Scan for the cell matching the given text and deliver its (x, y) coordinate at center. 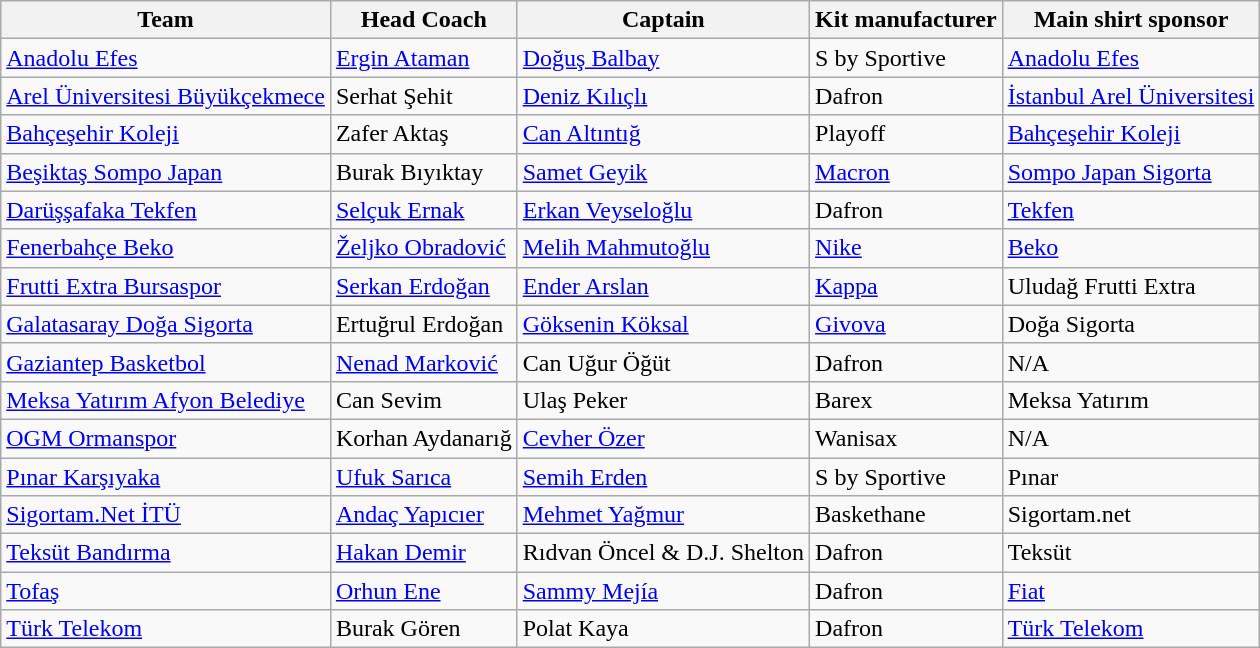
Sompo Japan Sigorta (1131, 172)
Tekfen (1131, 210)
Fiat (1131, 591)
Göksenin Köksal (663, 324)
Serhat Şehit (424, 96)
Macron (906, 172)
Rıdvan Öncel & D.J. Shelton (663, 553)
Orhun Ene (424, 591)
Nike (906, 248)
Ergin Ataman (424, 58)
Erkan Veyseloğlu (663, 210)
OGM Ormanspor (166, 438)
Darüşşafaka Tekfen (166, 210)
Fenerbahçe Beko (166, 248)
Ender Arslan (663, 286)
Main shirt sponsor (1131, 20)
Polat Kaya (663, 629)
Deniz Kılıçlı (663, 96)
Zafer Aktaş (424, 134)
Korhan Aydanarığ (424, 438)
Hakan Demir (424, 553)
Teksüt (1131, 553)
Melih Mahmutoğlu (663, 248)
Baskethane (906, 515)
Arel Üniversitesi Büyükçekmece (166, 96)
Andaç Yapıcıer (424, 515)
Kit manufacturer (906, 20)
Givova (906, 324)
Cevher Özer (663, 438)
Burak Bıyıktay (424, 172)
Uludağ Frutti Extra (1131, 286)
Sammy Mejía (663, 591)
Can Sevim (424, 400)
Samet Geyik (663, 172)
Pınar Karşıyaka (166, 477)
Ulaş Peker (663, 400)
Head Coach (424, 20)
Ertuğrul Erdoğan (424, 324)
Nenad Marković (424, 362)
Željko Obradović (424, 248)
Selçuk Ernak (424, 210)
Frutti Extra Bursaspor (166, 286)
Beşiktaş Sompo Japan (166, 172)
Mehmet Yağmur (663, 515)
İstanbul Arel Üniversitesi (1131, 96)
Serkan Erdoğan (424, 286)
Captain (663, 20)
Doğa Sigorta (1131, 324)
Gaziantep Basketbol (166, 362)
Can Altıntığ (663, 134)
Pınar (1131, 477)
Doğuş Balbay (663, 58)
Kappa (906, 286)
Sigortam.Net İTÜ (166, 515)
Sigortam.net (1131, 515)
Team (166, 20)
Ufuk Sarıca (424, 477)
Playoff (906, 134)
Tofaş (166, 591)
Meksa Yatırım Afyon Belediye (166, 400)
Teksüt Bandırma (166, 553)
Beko (1131, 248)
Burak Gören (424, 629)
Barex (906, 400)
Semih Erden (663, 477)
Galatasaray Doğa Sigorta (166, 324)
Can Uğur Öğüt (663, 362)
Wanisax (906, 438)
Meksa Yatırım (1131, 400)
